Extract the (X, Y) coordinate from the center of the cell holding the provided text.  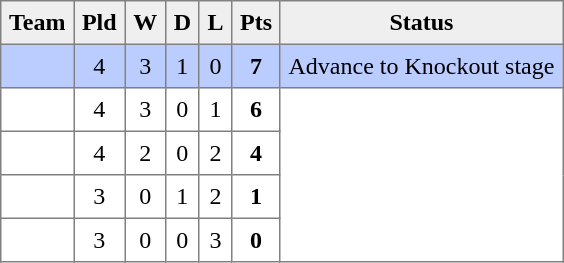
Status (421, 23)
W (145, 23)
D (182, 23)
Team (38, 23)
6 (256, 110)
Pld (100, 23)
Advance to Knockout stage (421, 66)
L (216, 23)
Pts (256, 23)
7 (256, 66)
